Search for the cell housing the specified text and yield its [X, Y] center coordinate. 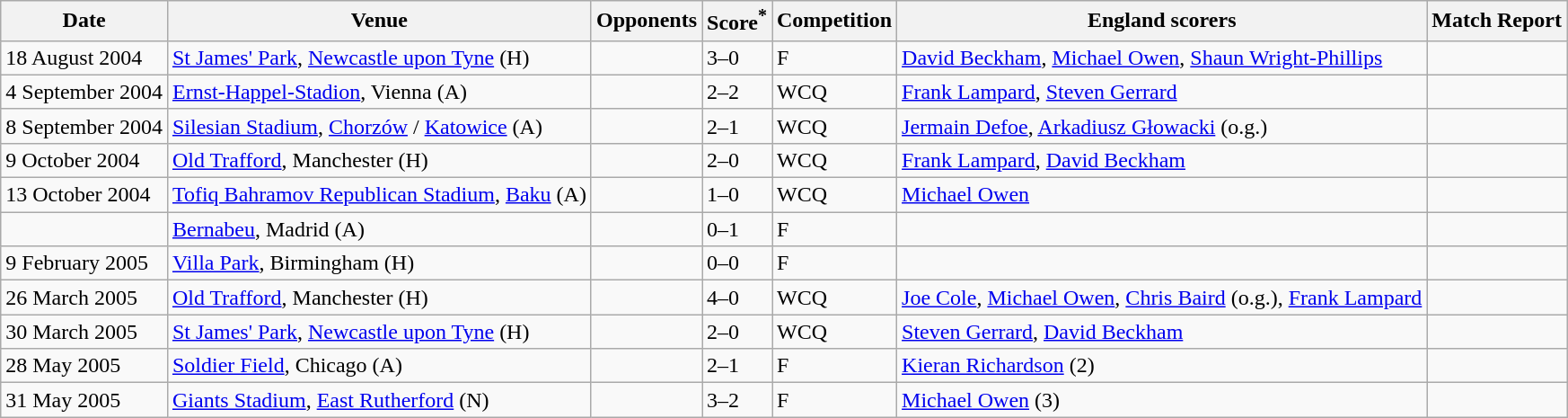
3–0 [737, 58]
4–0 [737, 298]
9 October 2004 [84, 160]
30 March 2005 [84, 332]
Score* [737, 22]
Frank Lampard, David Beckham [1162, 160]
Venue [379, 22]
Opponents [647, 22]
Soldier Field, Chicago (A) [379, 366]
Jermain Defoe, Arkadiusz Głowacki (o.g.) [1162, 126]
8 September 2004 [84, 126]
Match Report [1497, 22]
0–1 [737, 229]
28 May 2005 [84, 366]
Silesian Stadium, Chorzów / Katowice (A) [379, 126]
26 March 2005 [84, 298]
Joe Cole, Michael Owen, Chris Baird (o.g.), Frank Lampard [1162, 298]
3–2 [737, 400]
1–0 [737, 195]
2–2 [737, 92]
Frank Lampard, Steven Gerrard [1162, 92]
Competition [835, 22]
0–0 [737, 263]
Villa Park, Birmingham (H) [379, 263]
Michael Owen (3) [1162, 400]
Ernst-Happel-Stadion, Vienna (A) [379, 92]
Kieran Richardson (2) [1162, 366]
4 September 2004 [84, 92]
David Beckham, Michael Owen, Shaun Wright-Phillips [1162, 58]
Michael Owen [1162, 195]
31 May 2005 [84, 400]
9 February 2005 [84, 263]
Date [84, 22]
Tofiq Bahramov Republican Stadium, Baku (A) [379, 195]
18 August 2004 [84, 58]
Giants Stadium, East Rutherford (N) [379, 400]
13 October 2004 [84, 195]
Steven Gerrard, David Beckham [1162, 332]
Bernabeu, Madrid (A) [379, 229]
England scorers [1162, 22]
